Pinpoint the cell where the given text exists, returning its [X, Y] midpoint coordinate. 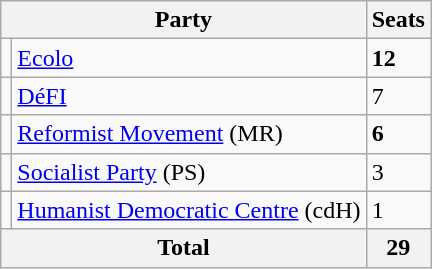
DéFI [189, 96]
Party [184, 20]
Humanist Democratic Centre (cdH) [189, 210]
Reformist Movement (MR) [189, 134]
Socialist Party (PS) [189, 172]
Total [184, 248]
Ecolo [189, 58]
1 [398, 210]
12 [398, 58]
7 [398, 96]
Seats [398, 20]
6 [398, 134]
3 [398, 172]
29 [398, 248]
